Output the [X, Y] coordinate of the center of the cell containing the given text.  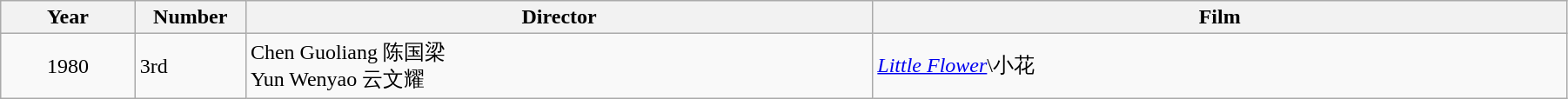
1980 [68, 66]
Number [190, 17]
Chen Guoliang 陈国梁Yun Wenyao 云文耀 [559, 66]
Little Flower\小花 [1220, 66]
Year [68, 17]
Director [559, 17]
Film [1220, 17]
3rd [190, 66]
